Return the [x, y] coordinate for the center point of the cell that contains the specified text.  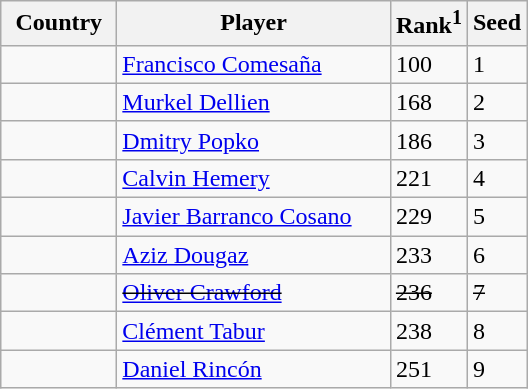
Javier Barranco Cosano [254, 217]
Rank1 [428, 24]
Calvin Hemery [254, 178]
7 [496, 293]
Francisco Comesaña [254, 64]
233 [428, 255]
4 [496, 178]
229 [428, 217]
Aziz Dougaz [254, 255]
100 [428, 64]
221 [428, 178]
Clément Tabur [254, 331]
186 [428, 140]
Murkel Dellien [254, 102]
2 [496, 102]
1 [496, 64]
Oliver Crawford [254, 293]
Dmitry Popko [254, 140]
Seed [496, 24]
251 [428, 369]
Player [254, 24]
3 [496, 140]
5 [496, 217]
236 [428, 293]
Country [59, 24]
8 [496, 331]
9 [496, 369]
168 [428, 102]
238 [428, 331]
Daniel Rincón [254, 369]
6 [496, 255]
